From the cell containing the given text, extract its center point as (X, Y) coordinate. 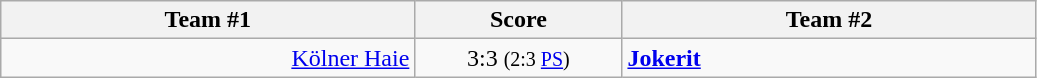
Team #2 (829, 20)
Team #1 (208, 20)
3:3 (2:3 PS) (518, 58)
Kölner Haie (208, 58)
Jokerit (829, 58)
Score (518, 20)
